Find where the given text appears and provide that cell's center as (x, y) coordinate. 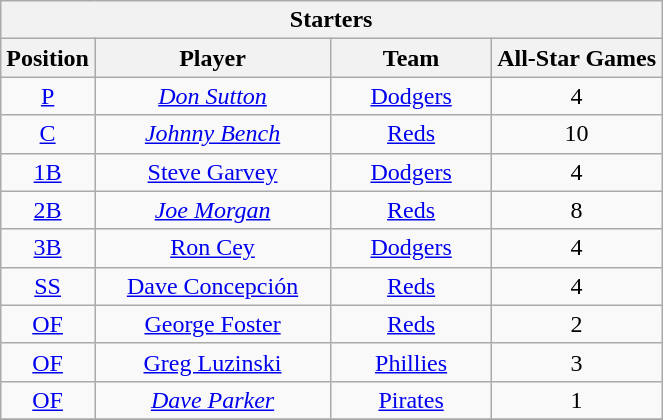
Dave Concepción (212, 286)
Greg Luzinski (212, 362)
P (48, 96)
Johnny Bench (212, 134)
8 (577, 210)
George Foster (212, 324)
2 (577, 324)
Phillies (412, 362)
C (48, 134)
10 (577, 134)
Don Sutton (212, 96)
1 (577, 400)
Player (212, 58)
3B (48, 248)
SS (48, 286)
Ron Cey (212, 248)
Dave Parker (212, 400)
2B (48, 210)
3 (577, 362)
Starters (332, 20)
Joe Morgan (212, 210)
Team (412, 58)
Pirates (412, 400)
1B (48, 172)
All-Star Games (577, 58)
Steve Garvey (212, 172)
Position (48, 58)
